Identify which cell holds the provided text, then report its (x, y) central coordinate. 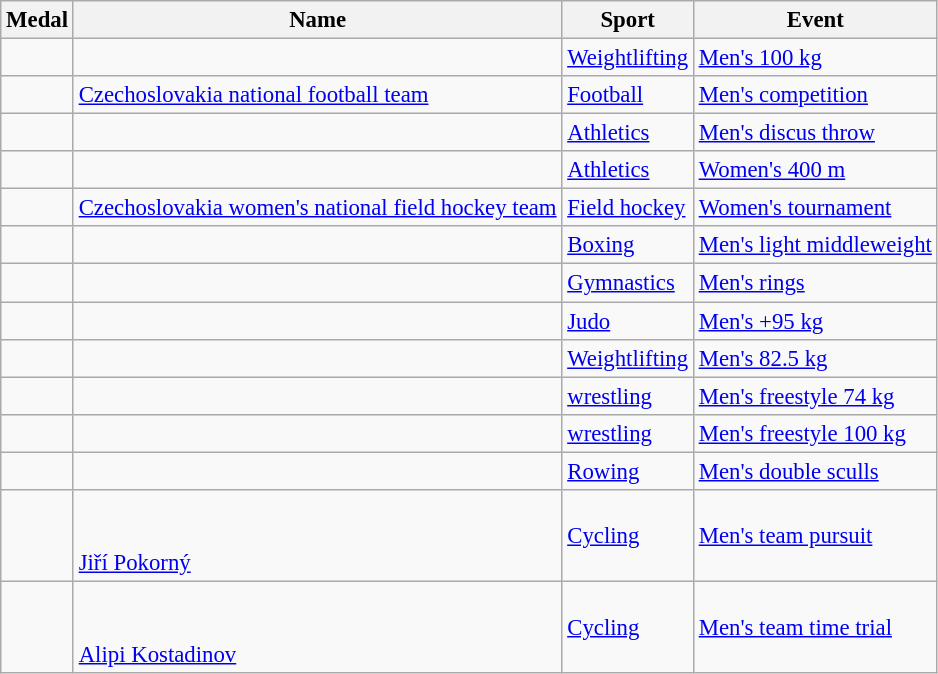
Men's light middleweight (815, 245)
Event (815, 20)
Field hockey (628, 208)
Jiří Pokorný (318, 536)
Boxing (628, 245)
Men's team time trial (815, 627)
Judo (628, 321)
Women's 400 m (815, 170)
Men's 100 kg (815, 58)
Men's rings (815, 283)
Men's discus throw (815, 133)
Men's 82.5 kg (815, 358)
Women's tournament (815, 208)
Men's double sculls (815, 471)
Football (628, 95)
Men's freestyle 100 kg (815, 433)
Alipi Kostadinov (318, 627)
Czechoslovakia women's national field hockey team (318, 208)
Men's +95 kg (815, 321)
Men's competition (815, 95)
Gymnastics (628, 283)
Men's team pursuit (815, 536)
Name (318, 20)
Rowing (628, 471)
Czechoslovakia national football team (318, 95)
Sport (628, 20)
Men's freestyle 74 kg (815, 396)
Medal (38, 20)
